Scan for the cell matching the given text and deliver its (x, y) coordinate at center. 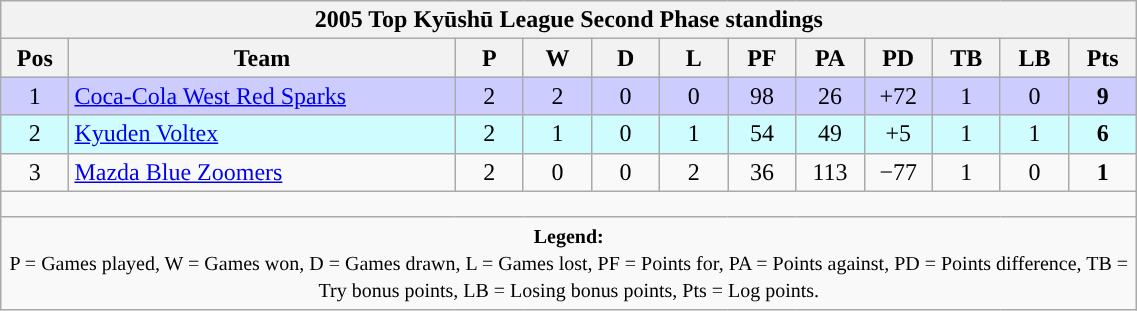
26 (830, 96)
W (557, 58)
6 (1103, 134)
Kyuden Voltex (262, 134)
9 (1103, 96)
Mazda Blue Zoomers (262, 172)
54 (762, 134)
+5 (898, 134)
+72 (898, 96)
−77 (898, 172)
PD (898, 58)
49 (830, 134)
Pts (1103, 58)
2005 Top Kyūshū League Second Phase standings (569, 20)
Coca-Cola West Red Sparks (262, 96)
LB (1034, 58)
D (625, 58)
3 (35, 172)
PF (762, 58)
98 (762, 96)
113 (830, 172)
L (694, 58)
36 (762, 172)
Team (262, 58)
Pos (35, 58)
PA (830, 58)
P (489, 58)
TB (966, 58)
